Pinpoint the cell where the given text exists, returning its (X, Y) midpoint coordinate. 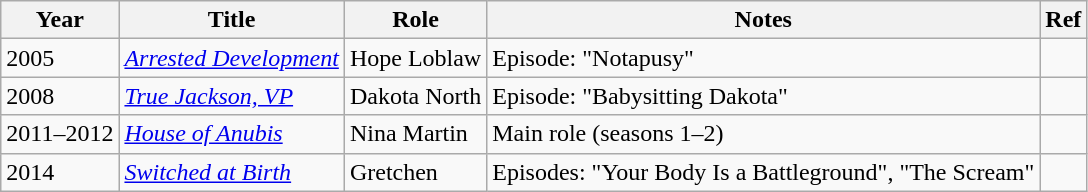
Year (60, 20)
Notes (764, 20)
Title (232, 20)
Dakota North (415, 96)
2014 (60, 172)
Role (415, 20)
Main role (seasons 1–2) (764, 134)
Episode: "Babysitting Dakota" (764, 96)
Gretchen (415, 172)
Episode: "Notapusy" (764, 58)
2005 (60, 58)
Episodes: "Your Body Is a Battleground", "The Scream" (764, 172)
Switched at Birth (232, 172)
2008 (60, 96)
Hope Loblaw (415, 58)
2011–2012 (60, 134)
Arrested Development (232, 58)
True Jackson, VP (232, 96)
Nina Martin (415, 134)
House of Anubis (232, 134)
Ref (1064, 20)
